Output the [x, y] coordinate of the center of the cell containing the given text.  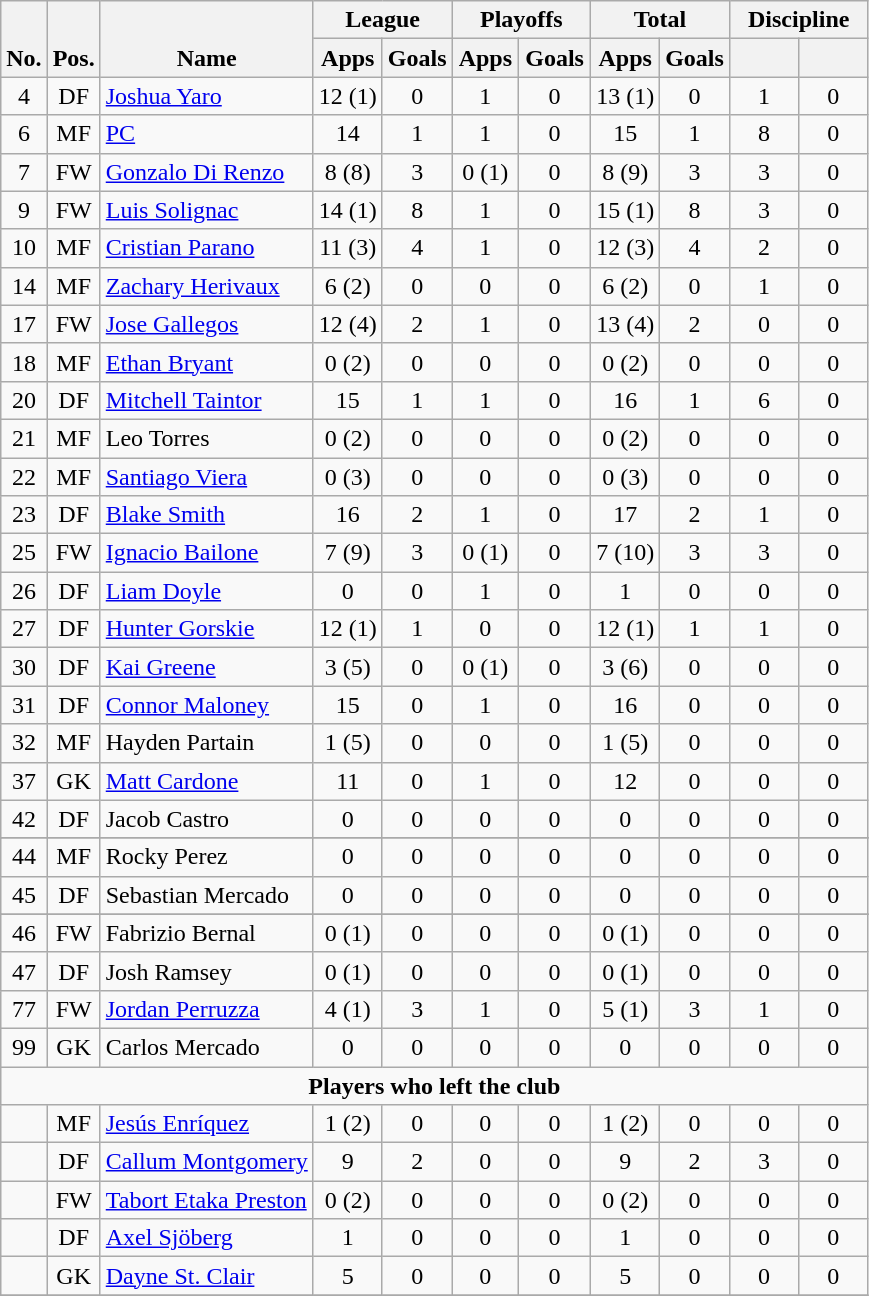
8 (9) [626, 172]
PC [206, 134]
7 [24, 172]
Zachary Herivaux [206, 286]
Santiago Viera [206, 477]
Pos. [74, 39]
7 (9) [348, 553]
Connor Maloney [206, 705]
37 [24, 781]
27 [24, 629]
Kai Greene [206, 667]
Matt Cardone [206, 781]
11 [348, 781]
14 (1) [348, 210]
22 [24, 477]
11 (3) [348, 248]
Sebastian Mercado [206, 895]
Jordan Perruzza [206, 1009]
42 [24, 819]
18 [24, 362]
Cristian Parano [206, 248]
13 (4) [626, 324]
Blake Smith [206, 515]
Axel Sjöberg [206, 1238]
10 [24, 248]
No. [24, 39]
47 [24, 971]
46 [24, 933]
Name [206, 39]
Dayne St. Clair [206, 1276]
Liam Doyle [206, 591]
Mitchell Taintor [206, 400]
League [382, 20]
23 [24, 515]
31 [24, 705]
5 (1) [626, 1009]
Leo Torres [206, 438]
Ignacio Bailone [206, 553]
Rocky Perez [206, 857]
Ethan Bryant [206, 362]
12 (4) [348, 324]
45 [24, 895]
8 (8) [348, 172]
30 [24, 667]
3 (5) [348, 667]
3 (6) [626, 667]
Luis Solignac [206, 210]
Tabort Etaka Preston [206, 1200]
44 [24, 857]
Hayden Partain [206, 743]
Players who left the club [434, 1085]
99 [24, 1047]
12 (3) [626, 248]
Fabrizio Bernal [206, 933]
4 (1) [348, 1009]
Jacob Castro [206, 819]
77 [24, 1009]
32 [24, 743]
21 [24, 438]
Discipline [798, 20]
13 (1) [626, 96]
Hunter Gorskie [206, 629]
7 (10) [626, 553]
Carlos Mercado [206, 1047]
Jose Gallegos [206, 324]
Callum Montgomery [206, 1162]
12 [626, 781]
Total [660, 20]
Josh Ramsey [206, 971]
15 (1) [626, 210]
Gonzalo Di Renzo [206, 172]
26 [24, 591]
Jesús Enríquez [206, 1124]
25 [24, 553]
Playoffs [522, 20]
Joshua Yaro [206, 96]
20 [24, 400]
